Search for the cell housing the specified text and yield its (x, y) center coordinate. 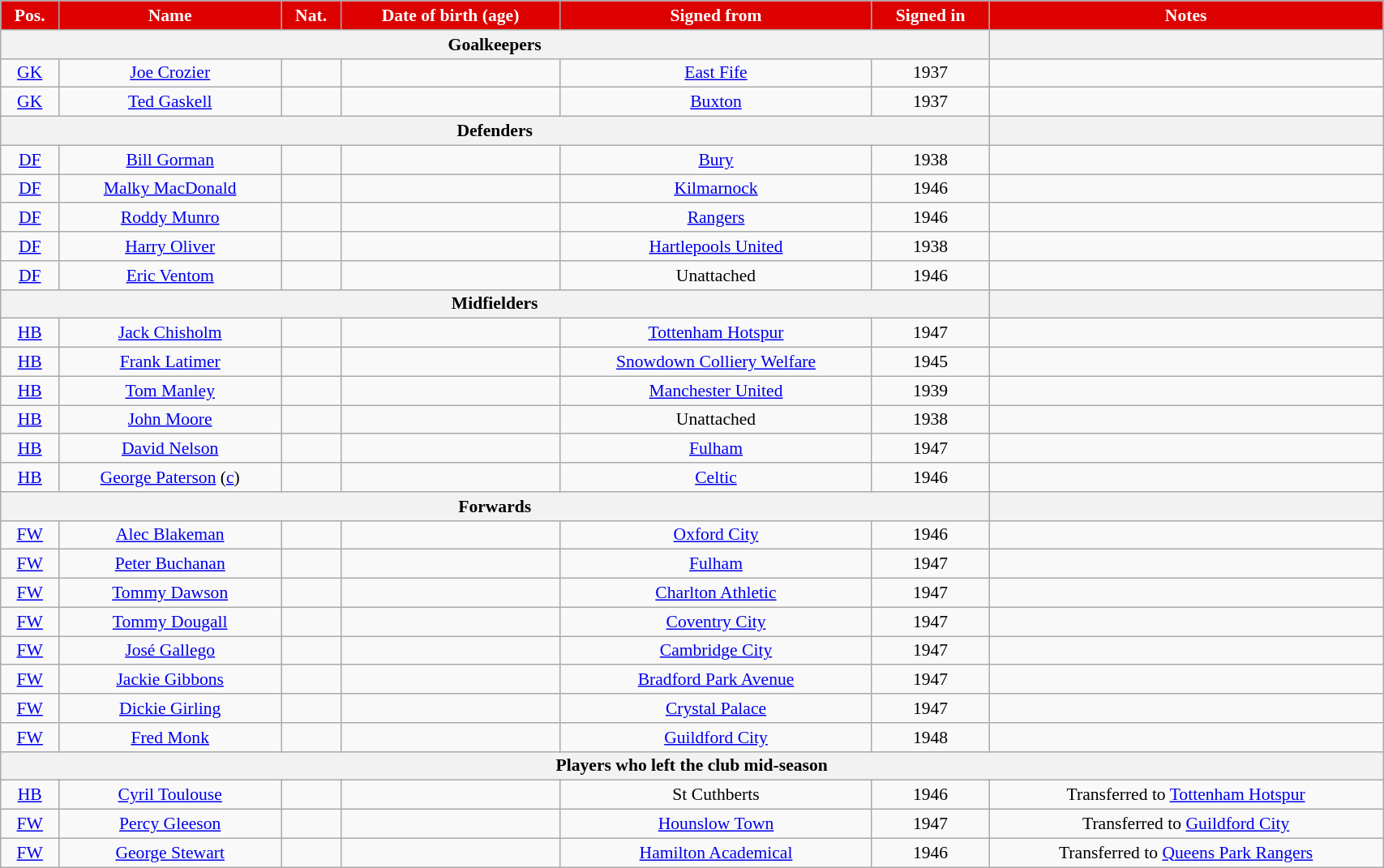
Signed in (930, 15)
John Moore (170, 420)
Tommy Dawson (170, 593)
Malky MacDonald (170, 189)
Cyril Toulouse (170, 795)
Jack Chisholm (170, 333)
Celtic (717, 477)
Jackie Gibbons (170, 680)
Hounslow Town (717, 824)
Midfielders (495, 304)
1948 (930, 738)
Bradford Park Avenue (717, 680)
Players who left the club mid-season (692, 766)
Defenders (495, 131)
Frank Latimer (170, 362)
Oxford City (717, 535)
Hamilton Academical (717, 853)
Rangers (717, 218)
Bury (717, 160)
1945 (930, 362)
Bill Gorman (170, 160)
Pos. (30, 15)
Tottenham Hotspur (717, 333)
Notes (1186, 15)
Signed from (717, 15)
George Paterson (c) (170, 477)
Tom Manley (170, 391)
Name (170, 15)
Peter Buchanan (170, 564)
Goalkeepers (495, 45)
Dickie Girling (170, 708)
Crystal Palace (717, 708)
Charlton Athletic (717, 593)
Percy Gleeson (170, 824)
Kilmarnock (717, 189)
Coventry City (717, 622)
Transferred to Guildford City (1186, 824)
Snowdown Colliery Welfare (717, 362)
Alec Blakeman (170, 535)
Forwards (495, 507)
David Nelson (170, 449)
St Cuthberts (717, 795)
George Stewart (170, 853)
Fred Monk (170, 738)
Buxton (717, 102)
East Fife (717, 73)
1939 (930, 391)
Eric Ventom (170, 276)
Joe Crozier (170, 73)
Transferred to Tottenham Hotspur (1186, 795)
Transferred to Queens Park Rangers (1186, 853)
Harry Oliver (170, 246)
Date of birth (age) (450, 15)
Hartlepools United (717, 246)
Nat. (311, 15)
Cambridge City (717, 651)
Guildford City (717, 738)
Manchester United (717, 391)
Tommy Dougall (170, 622)
José Gallego (170, 651)
Ted Gaskell (170, 102)
Roddy Munro (170, 218)
